Return [X, Y] of the center of cell containing provided text 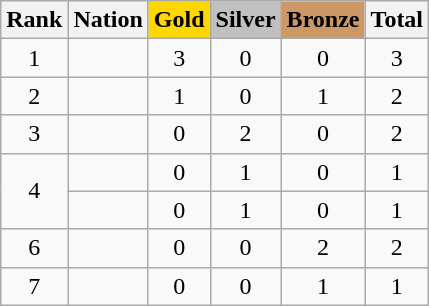
Rank [34, 20]
6 [34, 248]
Silver [246, 20]
Gold [179, 20]
Total [397, 20]
Nation [108, 20]
7 [34, 286]
Bronze [323, 20]
4 [34, 191]
